Pinpoint the cell where the given text exists, returning its [X, Y] midpoint coordinate. 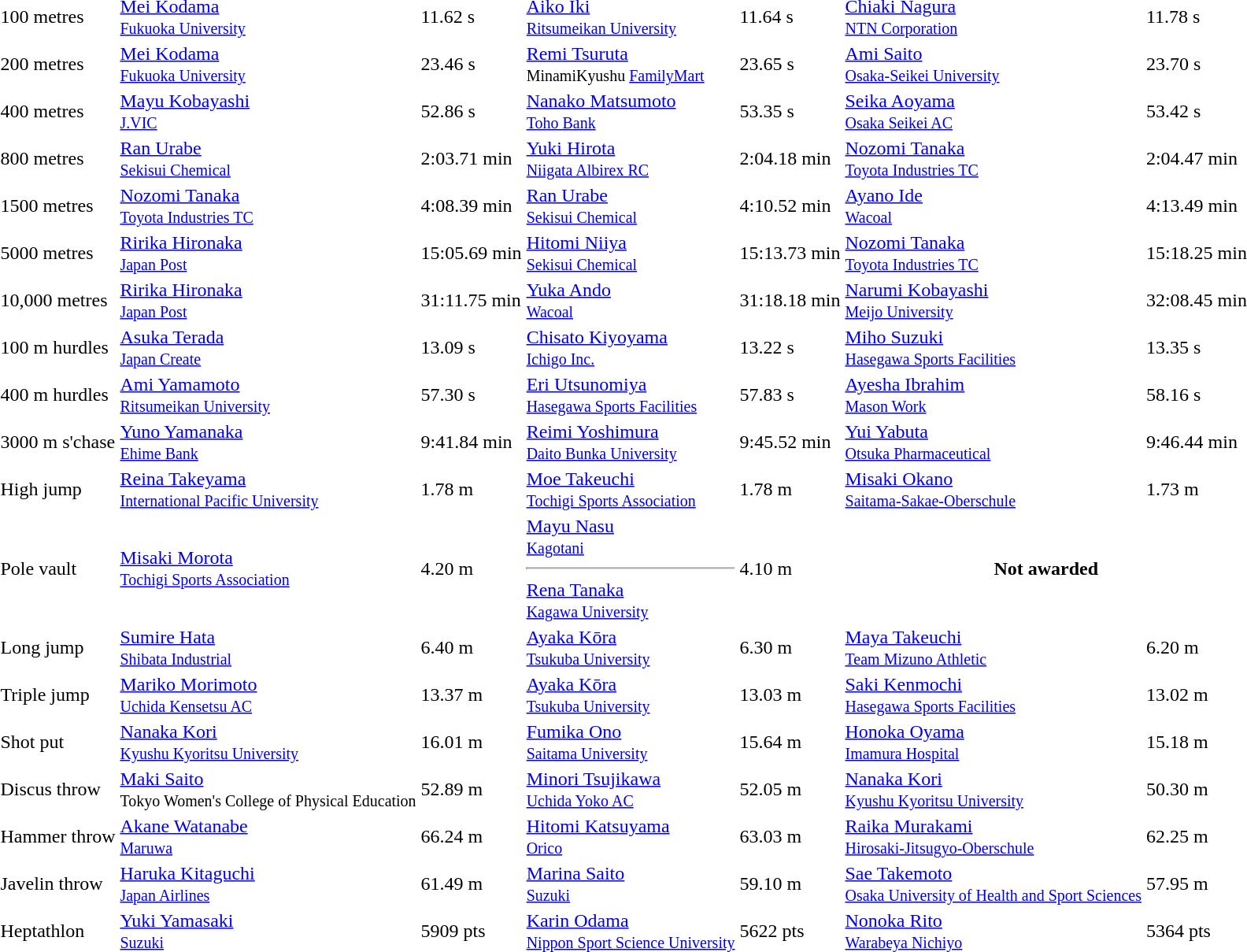
Akane WatanabeMaruwa [268, 836]
Reina TakeyamaInternational Pacific University [268, 490]
16.01 m [471, 742]
4:08.39 min [471, 206]
Asuka TeradaJapan Create [268, 348]
Honoka OyamaImamura Hospital [994, 742]
Sae TakemotoOsaka University of Health and Sport Sciences [994, 883]
Sumire HataShibata Industrial [268, 647]
15:13.73 min [790, 254]
Hitomi KatsuyamaOrico [631, 836]
52.86 s [471, 112]
Nanako MatsumotoToho Bank [631, 112]
Ayesha IbrahimMason Work [994, 395]
Remi TsurutaMinamiKyushu FamilyMart [631, 65]
57.83 s [790, 395]
63.03 m [790, 836]
Marina SaitoSuzuki [631, 883]
31:11.75 min [471, 301]
Raika MurakamiHirosaki-Jitsugyo-Oberschule [994, 836]
4.20 m [471, 569]
Mayu NasuKagotaniRena TanakaKagawa University [631, 569]
Ami SaitoOsaka-Seikei University [994, 65]
6.40 m [471, 647]
Seika AoyamaOsaka Seikei AC [994, 112]
Yuno YamanakaEhime Bank [268, 443]
66.24 m [471, 836]
4:10.52 min [790, 206]
2:04.18 min [790, 159]
Misaki OkanoSaitama-Sakae-Oberschule [994, 490]
Maki SaitoTokyo Women's College of Physical Education [268, 789]
Mei KodamaFukuoka University [268, 65]
Yuki HirotaNiigata Albirex RC [631, 159]
52.89 m [471, 789]
Fumika OnoSaitama University [631, 742]
52.05 m [790, 789]
15.64 m [790, 742]
Eri UtsunomiyaHasegawa Sports Facilities [631, 395]
9:41.84 min [471, 443]
Reimi YoshimuraDaito Bunka University [631, 443]
15:05.69 min [471, 254]
Saki KenmochiHasegawa Sports Facilities [994, 695]
4.10 m [790, 569]
Chisato KiyoyamaIchigo Inc. [631, 348]
Maya TakeuchiTeam Mizuno Athletic [994, 647]
2:03.71 min [471, 159]
9:45.52 min [790, 443]
13.22 s [790, 348]
Moe TakeuchiTochigi Sports Association [631, 490]
Mayu KobayashiJ.VIC [268, 112]
Ayano IdeWacoal [994, 206]
13.09 s [471, 348]
Miho SuzukiHasegawa Sports Facilities [994, 348]
Haruka KitaguchiJapan Airlines [268, 883]
6.30 m [790, 647]
31:18.18 min [790, 301]
Narumi KobayashiMeijo University [994, 301]
Yuka AndoWacoal [631, 301]
Yui YabutaOtsuka Pharmaceutical [994, 443]
59.10 m [790, 883]
Hitomi NiiyaSekisui Chemical [631, 254]
23.65 s [790, 65]
Ami YamamotoRitsumeikan University [268, 395]
57.30 s [471, 395]
23.46 s [471, 65]
13.37 m [471, 695]
Minori TsujikawaUchida Yoko AC [631, 789]
61.49 m [471, 883]
53.35 s [790, 112]
Misaki MorotaTochigi Sports Association [268, 569]
Mariko MorimotoUchida Kensetsu AC [268, 695]
13.03 m [790, 695]
